Pinpoint the cell where the given text exists, returning its [X, Y] midpoint coordinate. 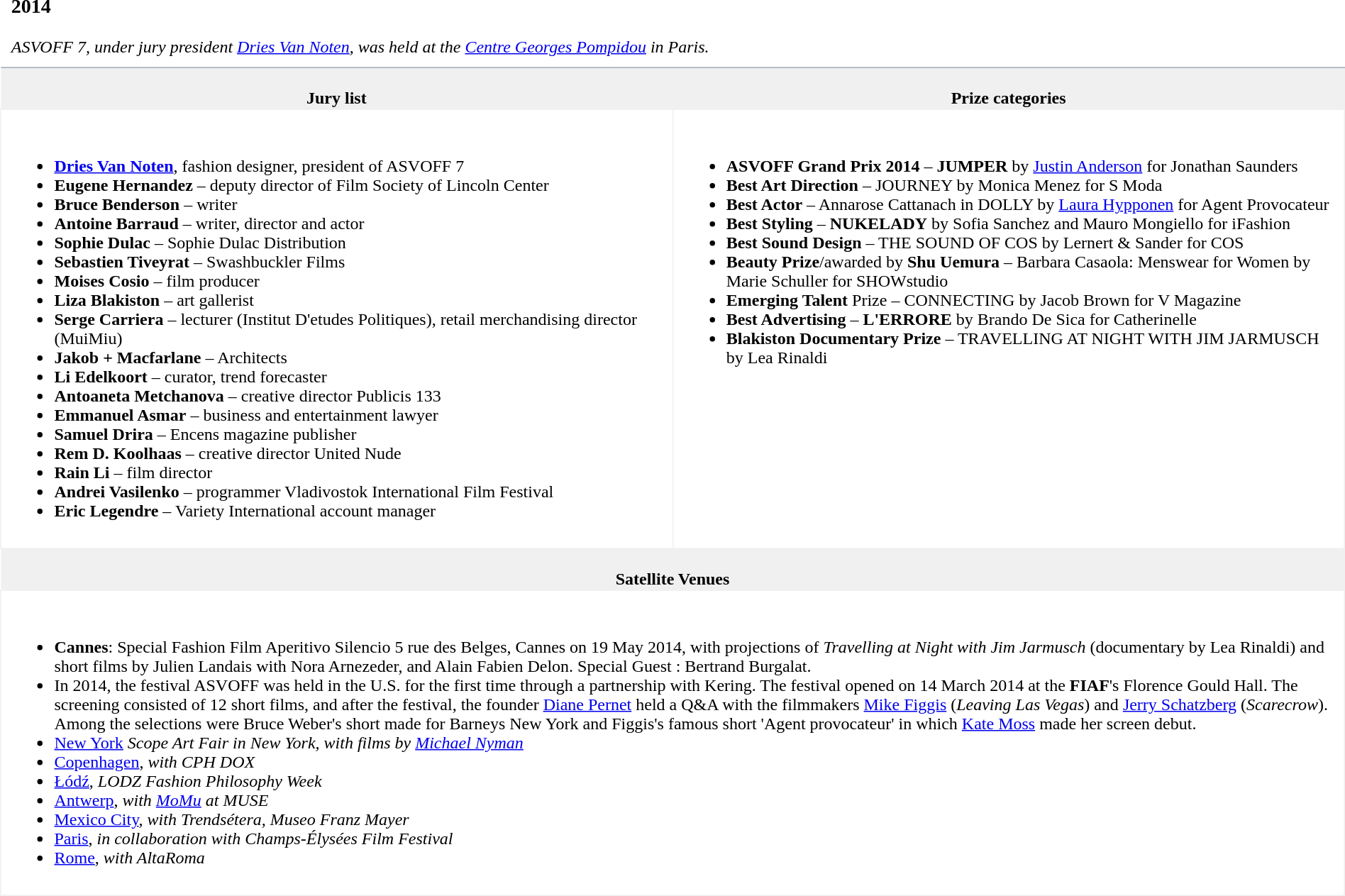
Jury list [336, 89]
Prize categories [1009, 89]
Satellite Venues [672, 570]
